Search for the cell housing the specified text and yield its [X, Y] center coordinate. 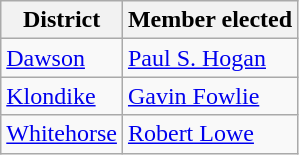
Gavin Fowlie [210, 96]
Paul S. Hogan [210, 58]
Robert Lowe [210, 134]
Dawson [62, 58]
Whitehorse [62, 134]
District [62, 20]
Member elected [210, 20]
Klondike [62, 96]
